For the text-containing cell, return its midpoint in [x, y] coordinate format. 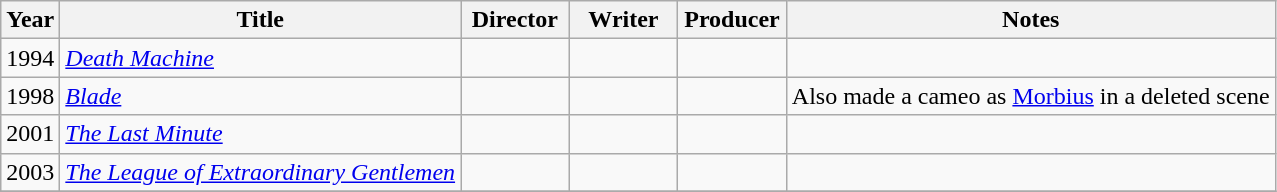
Year [30, 20]
The Last Minute [260, 134]
Death Machine [260, 58]
2001 [30, 134]
Director [516, 20]
Notes [1030, 20]
2003 [30, 172]
1998 [30, 96]
1994 [30, 58]
Blade [260, 96]
Also made a cameo as Morbius in a deleted scene [1030, 96]
Title [260, 20]
Producer [732, 20]
The League of Extraordinary Gentlemen [260, 172]
Writer [624, 20]
